Pinpoint the cell where the given text exists, returning its (x, y) midpoint coordinate. 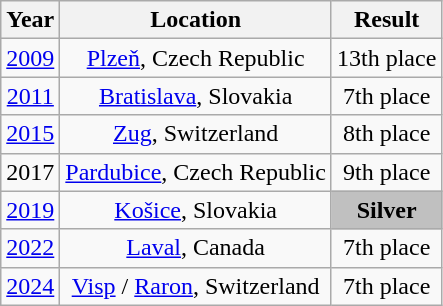
2011 (30, 96)
Košice, Slovakia (196, 210)
2019 (30, 210)
Plzeň, Czech Republic (196, 58)
Pardubice, Czech Republic (196, 172)
9th place (386, 172)
2017 (30, 172)
Location (196, 20)
Year (30, 20)
2009 (30, 58)
Result (386, 20)
2024 (30, 286)
2022 (30, 248)
Bratislava, Slovakia (196, 96)
13th place (386, 58)
Laval, Canada (196, 248)
Visp / Raron, Switzerland (196, 286)
Silver (386, 210)
2015 (30, 134)
8th place (386, 134)
Zug, Switzerland (196, 134)
